Capture the cell that displays the provided text and extract its (X, Y) central coordinate. 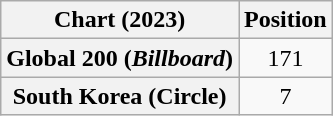
171 (285, 58)
Global 200 (Billboard) (120, 58)
Position (285, 20)
South Korea (Circle) (120, 96)
7 (285, 96)
Chart (2023) (120, 20)
